Locate the cell with the specified text and output its [x, y] center coordinate. 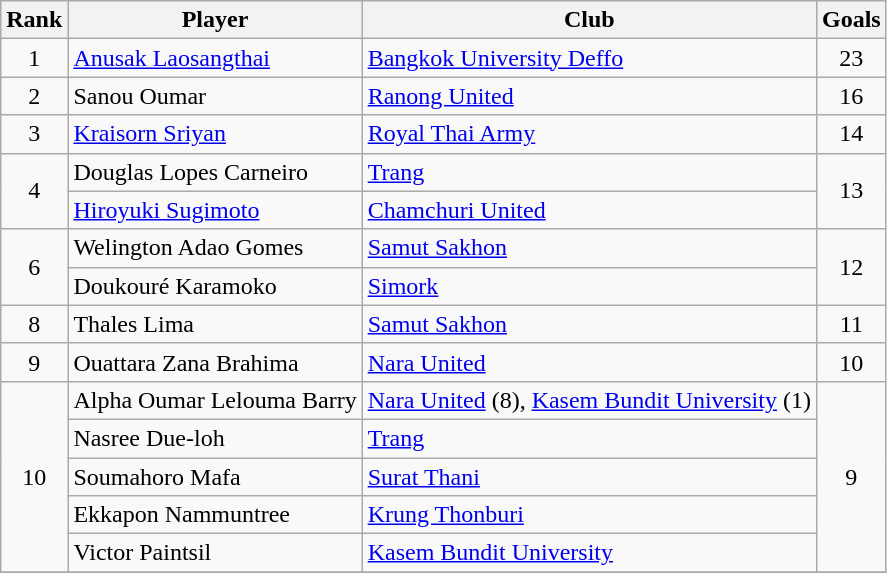
Goals [851, 20]
Club [589, 20]
12 [851, 267]
Player [215, 20]
Ouattara Zana Brahima [215, 362]
Doukouré Karamoko [215, 286]
Welington Adao Gomes [215, 248]
Royal Thai Army [589, 134]
14 [851, 134]
Krung Thonburi [589, 515]
1 [34, 58]
Kraisorn Sriyan [215, 134]
6 [34, 267]
2 [34, 96]
13 [851, 191]
Soumahoro Mafa [215, 477]
Nara United [589, 362]
11 [851, 324]
Ranong United [589, 96]
Simork [589, 286]
16 [851, 96]
4 [34, 191]
Douglas Lopes Carneiro [215, 172]
Nara United (8), Kasem Bundit University (1) [589, 400]
Sanou Oumar [215, 96]
3 [34, 134]
Victor Paintsil [215, 553]
Anusak Laosangthai [215, 58]
Surat Thani [589, 477]
Ekkapon Nammuntree [215, 515]
Kasem Bundit University [589, 553]
23 [851, 58]
Thales Lima [215, 324]
Hiroyuki Sugimoto [215, 210]
Alpha Oumar Lelouma Barry [215, 400]
Bangkok University Deffo [589, 58]
8 [34, 324]
Chamchuri United [589, 210]
Nasree Due-loh [215, 438]
Rank [34, 20]
